Return [X, Y] of the center of cell containing provided text 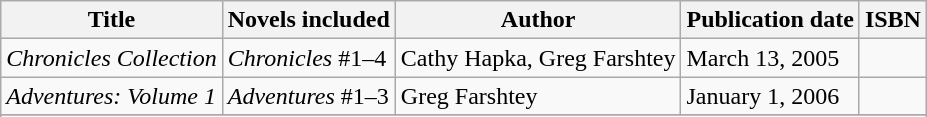
Cathy Hapka, Greg Farshtey [538, 58]
Title [112, 20]
Adventures #1–3 [308, 96]
Chronicles #1–4 [308, 58]
Publication date [770, 20]
ISBN [892, 20]
Novels included [308, 20]
Greg Farshtey [538, 96]
Chronicles Collection [112, 58]
Author [538, 20]
March 13, 2005 [770, 58]
January 1, 2006 [770, 96]
Adventures: Volume 1 [112, 96]
